Locate the cell with the specified text and output its (x, y) center coordinate. 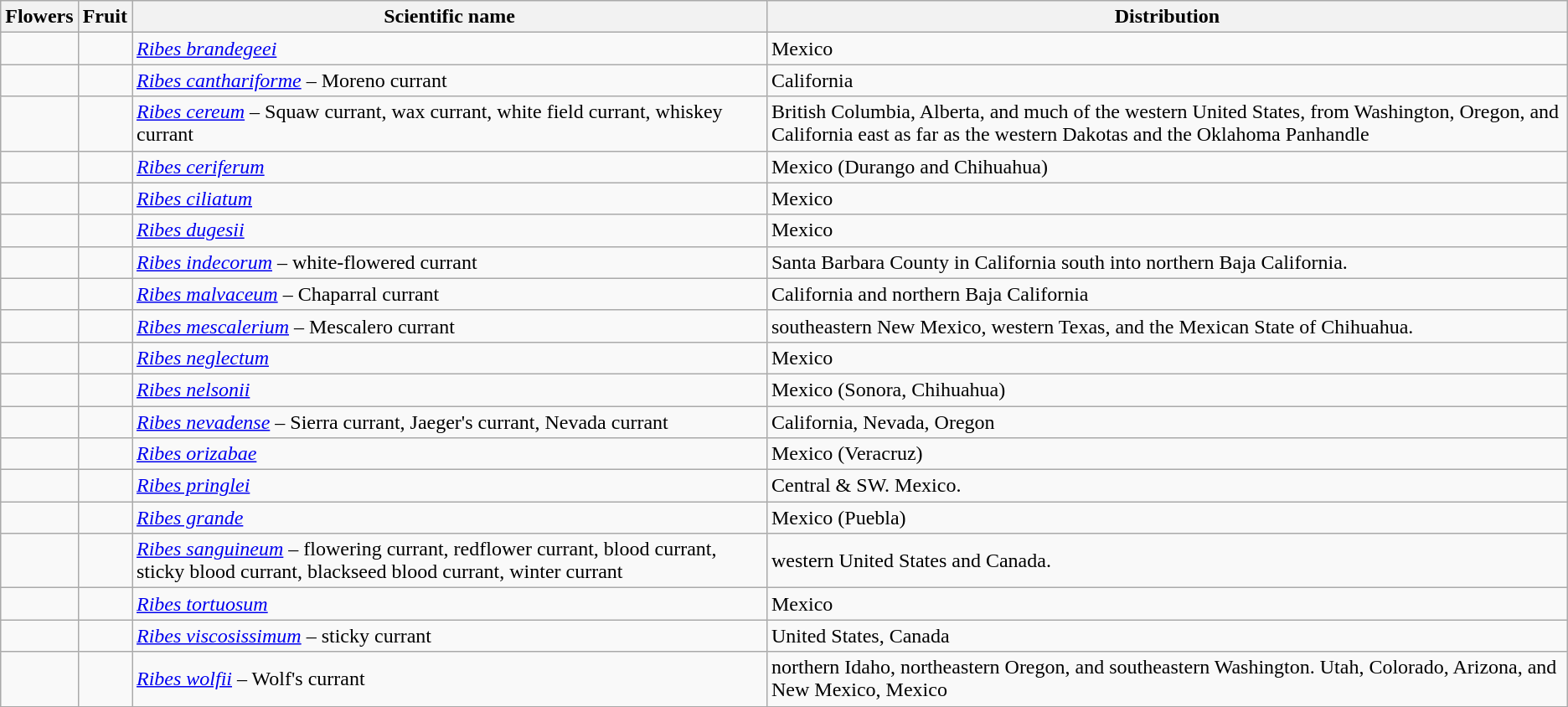
California, Nevada, Oregon (1167, 421)
Ribes viscosissimum – sticky currant (450, 636)
Central & SW. Mexico. (1167, 486)
Ribes pringlei (450, 486)
northern Idaho, northeastern Oregon, and southeastern Washington. Utah, Colorado, Arizona, and New Mexico, Mexico (1167, 679)
Ribes ceriferum (450, 167)
western United States and Canada. (1167, 561)
California and northern Baja California (1167, 294)
Flowers (39, 17)
southeastern New Mexico, western Texas, and the Mexican State of Chihuahua. (1167, 326)
Ribes canthariforme – Moreno currant (450, 80)
Ribes sanguineum – flowering currant, redflower currant, blood currant, sticky blood currant, blackseed blood currant, winter currant (450, 561)
Ribes malvaceum – Chaparral currant (450, 294)
Fruit (105, 17)
Ribes orizabae (450, 454)
Ribes wolfii – Wolf's currant (450, 679)
Ribes brandegeei (450, 49)
Distribution (1167, 17)
Ribes indecorum – white-flowered currant (450, 262)
Ribes cereum – Squaw currant, wax currant, white field currant, whiskey currant (450, 124)
Mexico (Puebla) (1167, 518)
California (1167, 80)
Ribes grande (450, 518)
Ribes dugesii (450, 230)
Ribes nelsonii (450, 390)
Scientific name (450, 17)
Santa Barbara County in California south into northern Baja California. (1167, 262)
Mexico (Sonora, Chihuahua) (1167, 390)
Ribes tortuosum (450, 604)
Mexico (Durango and Chihuahua) (1167, 167)
Ribes ciliatum (450, 199)
United States, Canada (1167, 636)
Mexico (Veracruz) (1167, 454)
Ribes neglectum (450, 358)
Ribes nevadense – Sierra currant, Jaeger's currant, Nevada currant (450, 421)
Ribes mescalerium – Mescalero currant (450, 326)
